Locate the cell with the specified text and output its (x, y) center coordinate. 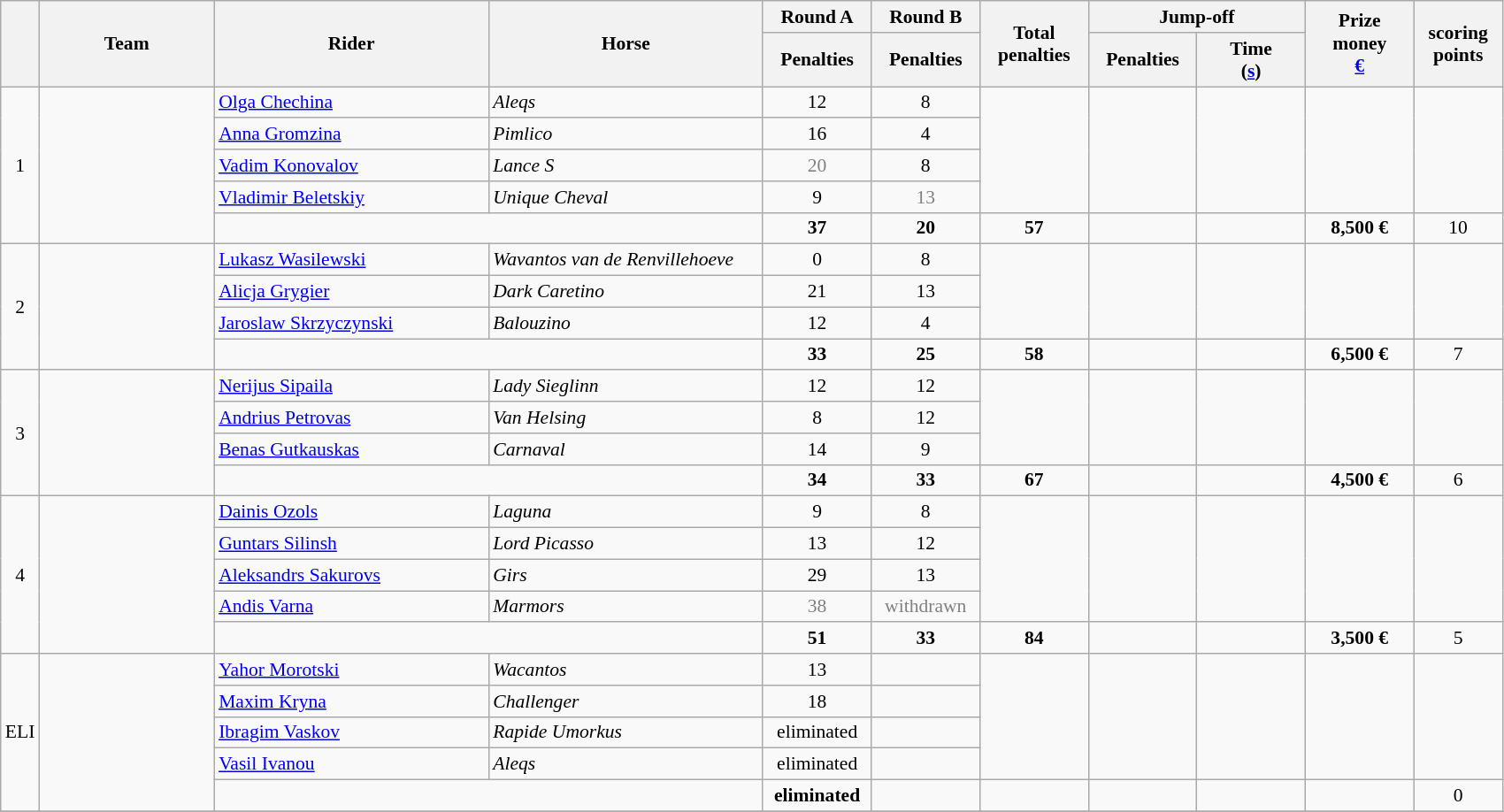
Time(s) (1251, 60)
Dainis Ozols (351, 512)
Vadim Konovalov (351, 165)
Marmors (625, 607)
2 (20, 307)
67 (1035, 480)
84 (1035, 639)
6 (1458, 480)
51 (817, 639)
1 (20, 165)
3 (20, 433)
16 (817, 134)
withdrawn (925, 607)
Dark Caretino (625, 292)
Girs (625, 575)
Andrius Petrovas (351, 417)
34 (817, 480)
Ibragim Vaskov (351, 732)
57 (1035, 228)
Rapide Umorkus (625, 732)
Challenger (625, 701)
Maxim Kryna (351, 701)
Anna Gromzina (351, 134)
Team (127, 44)
Aleksandrs Sakurovs (351, 575)
Lance S (625, 165)
14 (817, 449)
Jump-off (1196, 17)
Total penalties (1035, 44)
37 (817, 228)
5 (1458, 639)
Lord Picasso (625, 544)
Unique Cheval (625, 197)
38 (817, 607)
ELI (20, 732)
Lady Sieglinn (625, 387)
Vladimir Beletskiy (351, 197)
Prizemoney€ (1359, 44)
10 (1458, 228)
Carnaval (625, 449)
29 (817, 575)
8,500 € (1359, 228)
25 (925, 355)
Nerijus Sipaila (351, 387)
Wavantos van de Renvillehoeve (625, 260)
3,500 € (1359, 639)
Olga Chechina (351, 103)
21 (817, 292)
Yahor Morotski (351, 670)
Alicja Grygier (351, 292)
Benas Gutkauskas (351, 449)
58 (1035, 355)
Round B (925, 17)
4,500 € (1359, 480)
Laguna (625, 512)
Jaroslaw Skrzyczynski (351, 323)
Vasil Ivanou (351, 764)
Van Helsing (625, 417)
Balouzino (625, 323)
18 (817, 701)
Wacantos (625, 670)
Horse (625, 44)
scoringpoints (1458, 44)
Round A (817, 17)
7 (1458, 355)
Lukasz Wasilewski (351, 260)
Rider (351, 44)
Guntars Silinsh (351, 544)
6,500 € (1359, 355)
Pimlico (625, 134)
Andis Varna (351, 607)
